Find where the given text appears and provide that cell's center as (X, Y) coordinate. 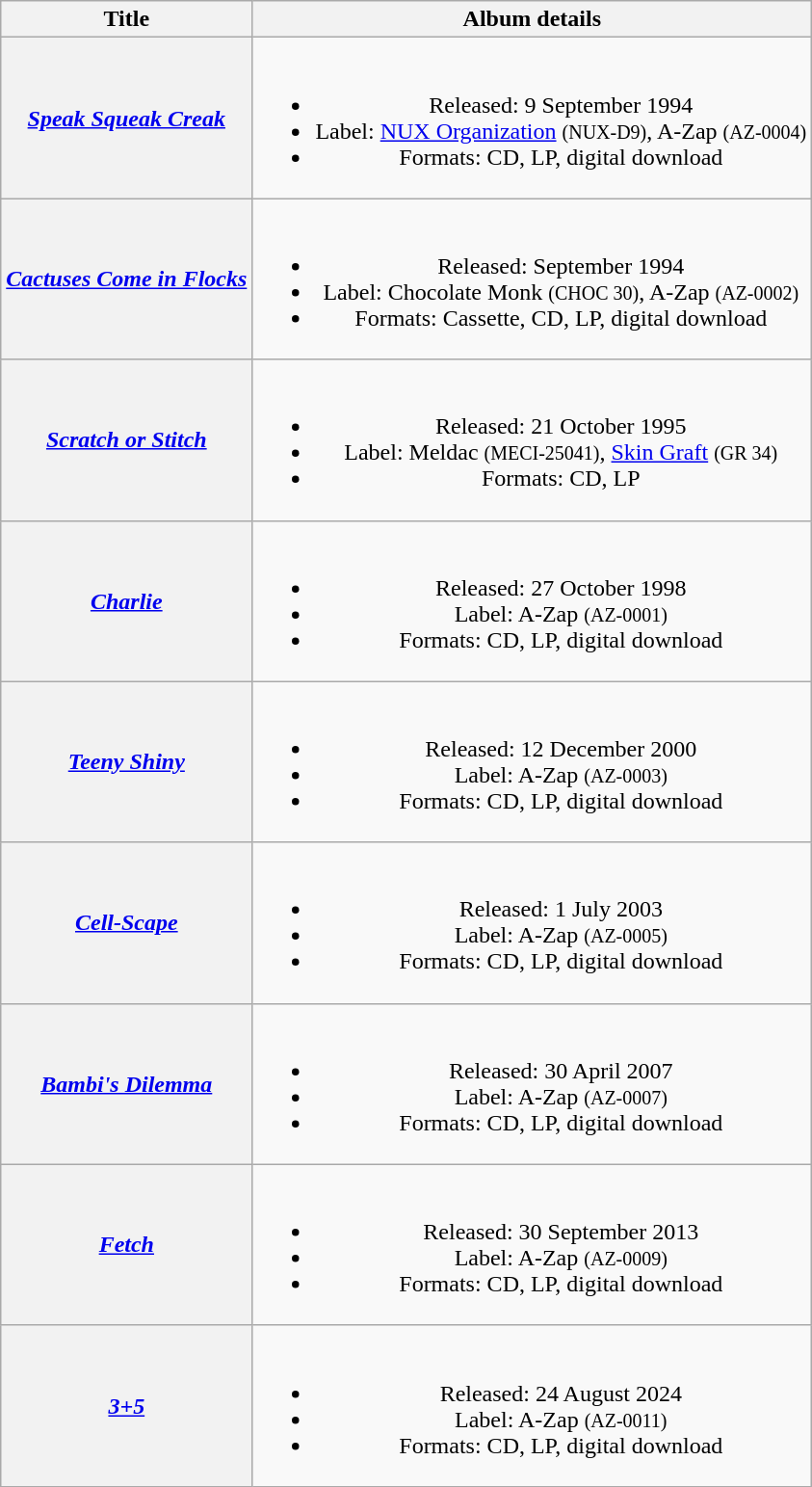
Released: September 1994Label: Chocolate Monk (CHOC 30), A-Zap (AZ-0002)Formats: Cassette, CD, LP, digital download (532, 279)
Teeny Shiny (127, 761)
Cactuses Come in Flocks (127, 279)
Released: 24 August 2024Label: A-Zap (AZ-0011)Formats: CD, LP, digital download (532, 1405)
3+5 (127, 1405)
Cell-Scape (127, 923)
Released: 27 October 1998Label: A-Zap (AZ-0001)Formats: CD, LP, digital download (532, 601)
Title (127, 19)
Released: 21 October 1995Label: Meldac (MECI-25041), Skin Graft (GR 34)Formats: CD, LP (532, 439)
Released: 12 December 2000Label: A-Zap (AZ-0003)Formats: CD, LP, digital download (532, 761)
Released: 1 July 2003Label: A-Zap (AZ-0005)Formats: CD, LP, digital download (532, 923)
Scratch or Stitch (127, 439)
Released: 9 September 1994Label: NUX Organization (NUX-D9), A-Zap (AZ-0004)Formats: CD, LP, digital download (532, 118)
Speak Squeak Creak (127, 118)
Released: 30 September 2013Label: A-Zap (AZ-0009)Formats: CD, LP, digital download (532, 1245)
Fetch (127, 1245)
Released: 30 April 2007Label: A-Zap (AZ-0007)Formats: CD, LP, digital download (532, 1083)
Bambi's Dilemma (127, 1083)
Charlie (127, 601)
Album details (532, 19)
